From the cell containing the given text, extract its center point as (x, y) coordinate. 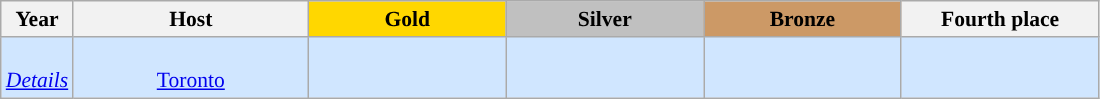
Toronto (190, 68)
Host (190, 19)
Fourth place (1000, 19)
Silver (605, 19)
Bronze (803, 19)
Year (37, 19)
Gold (407, 19)
Details (37, 68)
